Capture the cell that displays the provided text and extract its (X, Y) central coordinate. 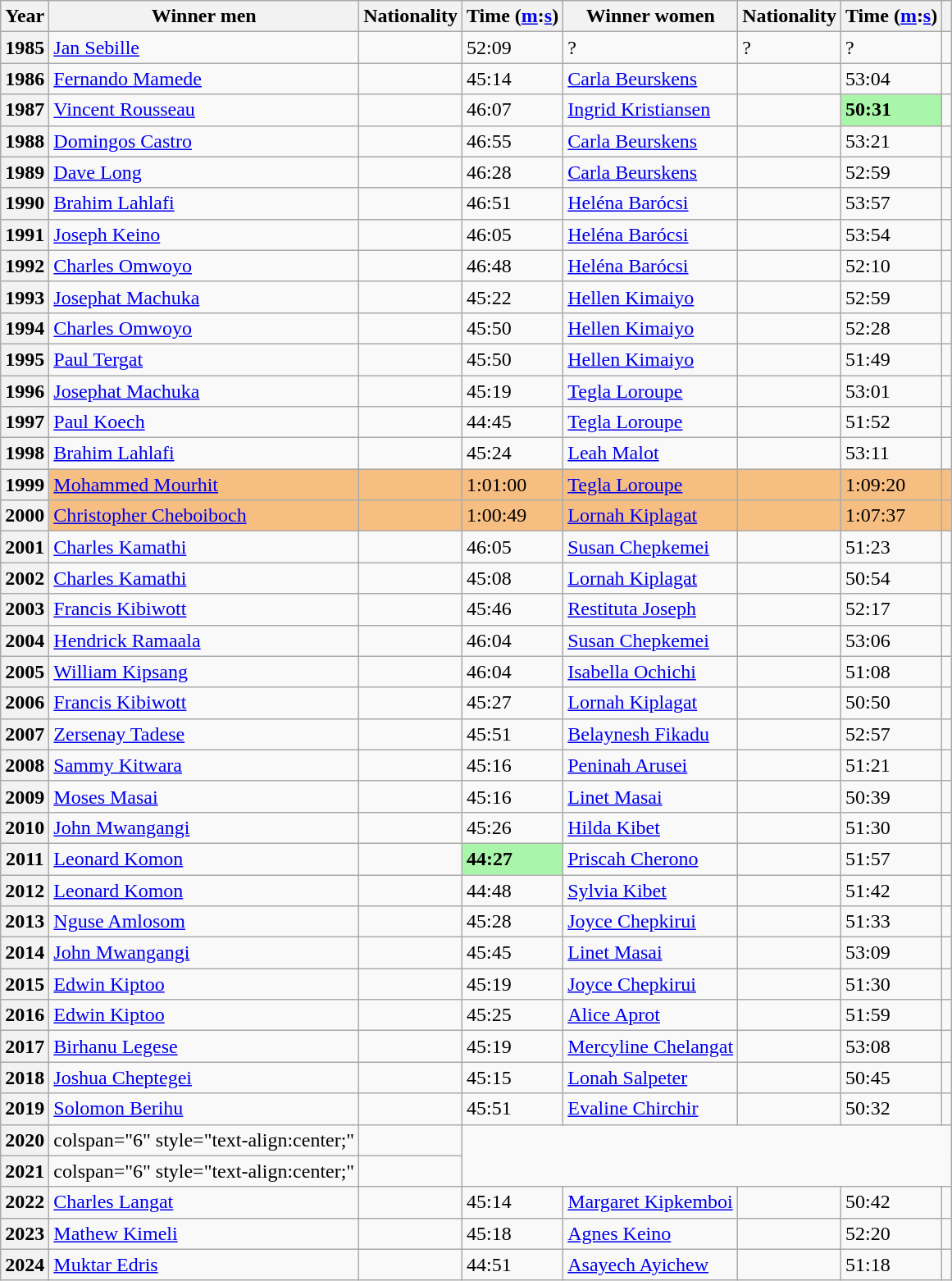
45:15 (512, 1078)
1:00:49 (512, 516)
50:45 (891, 1078)
Mohammed Mourhit (204, 485)
2021 (25, 1171)
45:22 (512, 297)
Asayech Ayichew (651, 1265)
52:57 (891, 734)
1992 (25, 266)
52:10 (891, 266)
Peninah Arusei (651, 765)
44:27 (512, 859)
1985 (25, 48)
44:48 (512, 890)
46:48 (512, 266)
2014 (25, 953)
1999 (25, 485)
Charles Langat (204, 1202)
Sammy Kitwara (204, 765)
Joseph Keino (204, 235)
1:09:20 (891, 485)
Belaynesh Fikadu (651, 734)
45:25 (512, 1015)
2016 (25, 1015)
51:59 (891, 1015)
45:08 (512, 578)
2001 (25, 547)
2000 (25, 516)
2019 (25, 1109)
2009 (25, 796)
Nguse Amlosom (204, 922)
Leah Malot (651, 454)
Hilda Kibet (651, 827)
45:28 (512, 922)
2013 (25, 922)
53:01 (891, 391)
2020 (25, 1140)
2002 (25, 578)
52:20 (891, 1233)
1995 (25, 359)
2003 (25, 609)
50:31 (891, 110)
Margaret Kipkemboi (651, 1202)
Fernando Mamede (204, 79)
51:42 (891, 890)
1993 (25, 297)
Joshua Cheptegei (204, 1078)
Agnes Keino (651, 1233)
Ingrid Kristiansen (651, 110)
1996 (25, 391)
1990 (25, 203)
53:04 (891, 79)
51:21 (891, 765)
Alice Aprot (651, 1015)
1:01:00 (512, 485)
45:46 (512, 609)
1986 (25, 79)
53:54 (891, 235)
1991 (25, 235)
Zersenay Tadese (204, 734)
53:21 (891, 141)
Isabella Ochichi (651, 672)
1994 (25, 328)
2022 (25, 1202)
1997 (25, 422)
50:39 (891, 796)
Hendrick Ramaala (204, 640)
45:18 (512, 1233)
1989 (25, 172)
Christopher Cheboiboch (204, 516)
2008 (25, 765)
2015 (25, 984)
Dave Long (204, 172)
Solomon Berihu (204, 1109)
2004 (25, 640)
Mercyline Chelangat (651, 1046)
52:09 (512, 48)
50:50 (891, 703)
Lonah Salpeter (651, 1078)
51:08 (891, 672)
2018 (25, 1078)
53:09 (891, 953)
51:49 (891, 359)
51:23 (891, 547)
Muktar Edris (204, 1265)
2012 (25, 890)
53:11 (891, 454)
Mathew Kimeli (204, 1233)
Restituta Joseph (651, 609)
2006 (25, 703)
2007 (25, 734)
2005 (25, 672)
Domingos Castro (204, 141)
1:07:37 (891, 516)
53:06 (891, 640)
2024 (25, 1265)
51:57 (891, 859)
Priscah Cherono (651, 859)
46:55 (512, 141)
Vincent Rousseau (204, 110)
1987 (25, 110)
2023 (25, 1233)
51:33 (891, 922)
45:27 (512, 703)
Evaline Chirchir (651, 1109)
2011 (25, 859)
53:08 (891, 1046)
46:28 (512, 172)
52:17 (891, 609)
Moses Masai (204, 796)
51:18 (891, 1265)
45:24 (512, 454)
46:51 (512, 203)
Winner men (204, 16)
Paul Koech (204, 422)
44:45 (512, 422)
51:52 (891, 422)
Paul Tergat (204, 359)
44:51 (512, 1265)
1988 (25, 141)
50:32 (891, 1109)
1998 (25, 454)
50:54 (891, 578)
2017 (25, 1046)
Jan Sebille (204, 48)
Winner women (651, 16)
Year (25, 16)
46:07 (512, 110)
2010 (25, 827)
Sylvia Kibet (651, 890)
William Kipsang (204, 672)
52:28 (891, 328)
50:42 (891, 1202)
45:26 (512, 827)
53:57 (891, 203)
Birhanu Legese (204, 1046)
45:45 (512, 953)
